Search for the cell housing the specified text and yield its (x, y) center coordinate. 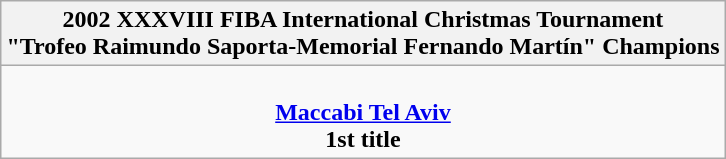
2002 XXXVIII FIBA International Christmas Tournament"Trofeo Raimundo Saporta-Memorial Fernando Martín" Champions (363, 34)
Maccabi Tel Aviv 1st title (363, 112)
